From the cell containing the given text, extract its center point as (x, y) coordinate. 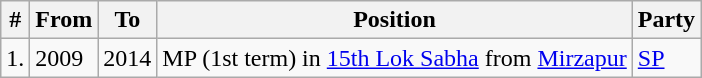
MP (1st term) in 15th Lok Sabha from Mirzapur (394, 58)
Position (394, 20)
SP (666, 58)
To (128, 20)
2014 (128, 58)
# (16, 20)
Party (666, 20)
From (64, 20)
1. (16, 58)
2009 (64, 58)
